Determine the (X, Y) coordinate at the center of the cell enclosing the given text.  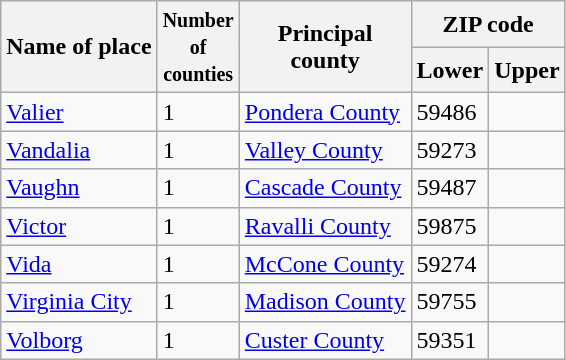
Cascade County (325, 188)
59273 (450, 150)
Custer County (325, 340)
Victor (79, 226)
Ravalli County (325, 226)
Volborg (79, 340)
Principal county (325, 47)
59351 (450, 340)
59487 (450, 188)
Number ofcounties (198, 47)
Virginia City (79, 302)
Lower (450, 70)
Vida (79, 264)
59755 (450, 302)
Valley County (325, 150)
59274 (450, 264)
Madison County (325, 302)
Name of place (79, 47)
McCone County (325, 264)
Valier (79, 112)
Vaughn (79, 188)
Pondera County (325, 112)
Upper (527, 70)
59486 (450, 112)
ZIP code (488, 24)
Vandalia (79, 150)
59875 (450, 226)
